Find where the given text appears and provide that cell's center as [X, Y] coordinate. 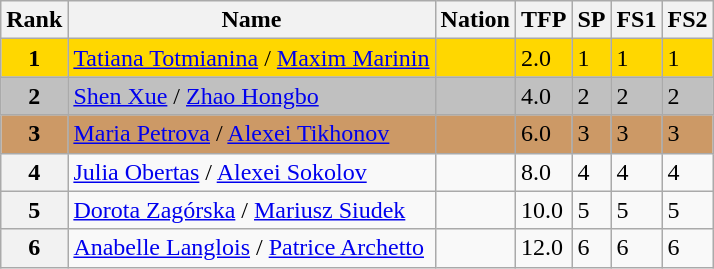
Shen Xue / Zhao Hongbo [252, 96]
4.0 [543, 96]
6.0 [543, 134]
FS1 [636, 20]
FS2 [688, 20]
Nation [475, 20]
TFP [543, 20]
Anabelle Langlois / Patrice Archetto [252, 248]
Name [252, 20]
12.0 [543, 248]
Julia Obertas / Alexei Sokolov [252, 172]
SP [592, 20]
10.0 [543, 210]
Tatiana Totmianina / Maxim Marinin [252, 58]
Maria Petrova / Alexei Tikhonov [252, 134]
2.0 [543, 58]
Rank [34, 20]
Dorota Zagórska / Mariusz Siudek [252, 210]
8.0 [543, 172]
